Return the [x, y] coordinate for the center point of the cell that contains the specified text.  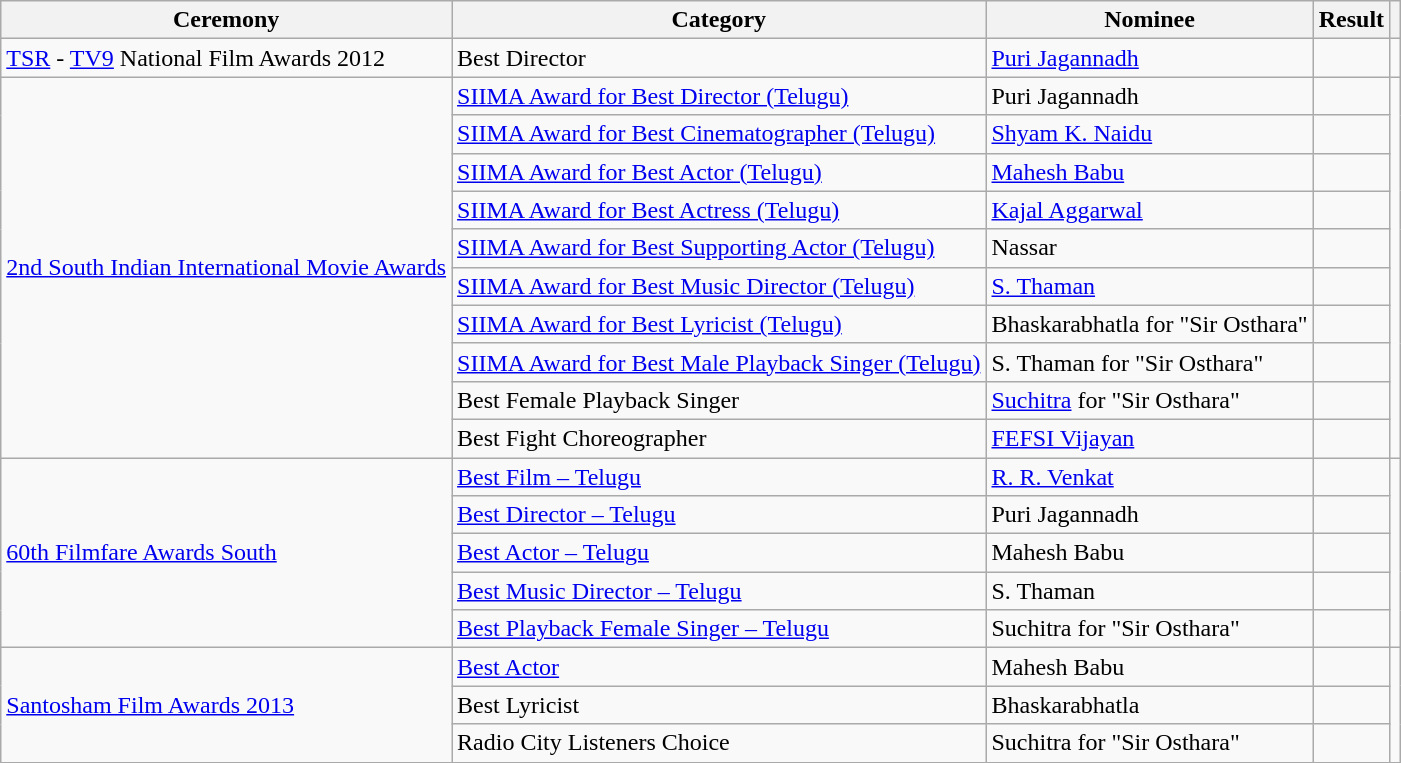
Radio City Listeners Choice [719, 743]
Category [719, 20]
S. Thaman for "Sir Osthara" [1150, 362]
SIIMA Award for Best Male Playback Singer (Telugu) [719, 362]
TSR - TV9 National Film Awards 2012 [226, 58]
Best Female Playback Singer [719, 400]
Best Director – Telugu [719, 515]
Shyam K. Naidu [1150, 134]
Best Playback Female Singer – Telugu [719, 629]
SIIMA Award for Best Director (Telugu) [719, 96]
Nominee [1150, 20]
Santosham Film Awards 2013 [226, 705]
Best Director [719, 58]
FEFSI Vijayan [1150, 438]
SIIMA Award for Best Actress (Telugu) [719, 210]
Result [1351, 20]
Kajal Aggarwal [1150, 210]
Best Lyricist [719, 705]
SIIMA Award for Best Actor (Telugu) [719, 172]
2nd South Indian International Movie Awards [226, 268]
Nassar [1150, 248]
60th Filmfare Awards South [226, 553]
Best Actor [719, 667]
Best Actor – Telugu [719, 553]
Ceremony [226, 20]
SIIMA Award for Best Lyricist (Telugu) [719, 324]
Bhaskarabhatla [1150, 705]
Best Fight Choreographer [719, 438]
Best Music Director – Telugu [719, 591]
SIIMA Award for Best Music Director (Telugu) [719, 286]
SIIMA Award for Best Cinematographer (Telugu) [719, 134]
R. R. Venkat [1150, 477]
Bhaskarabhatla for "Sir Osthara" [1150, 324]
SIIMA Award for Best Supporting Actor (Telugu) [719, 248]
Best Film – Telugu [719, 477]
